Determine the [X, Y] coordinate at the center of the cell enclosing the given text.  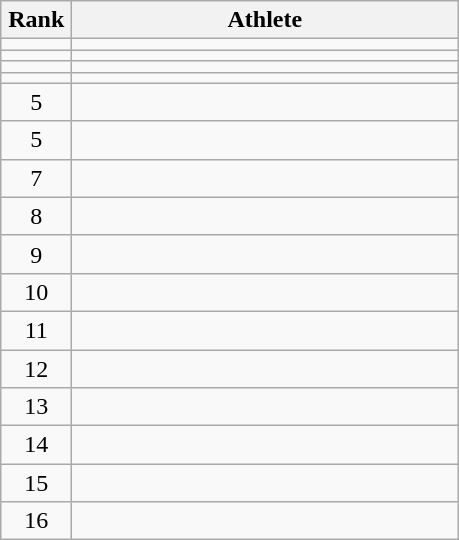
11 [36, 330]
15 [36, 483]
7 [36, 178]
Rank [36, 20]
12 [36, 369]
9 [36, 254]
16 [36, 521]
14 [36, 445]
10 [36, 292]
Athlete [265, 20]
13 [36, 407]
8 [36, 216]
